For the text-containing cell, return its midpoint in [X, Y] coordinate format. 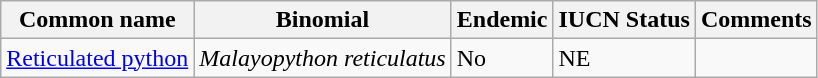
Common name [98, 20]
Reticulated python [98, 58]
Malayopython reticulatus [322, 58]
Comments [756, 20]
No [502, 58]
NE [624, 58]
Binomial [322, 20]
IUCN Status [624, 20]
Endemic [502, 20]
